Identify which cell holds the provided text, then report its (X, Y) central coordinate. 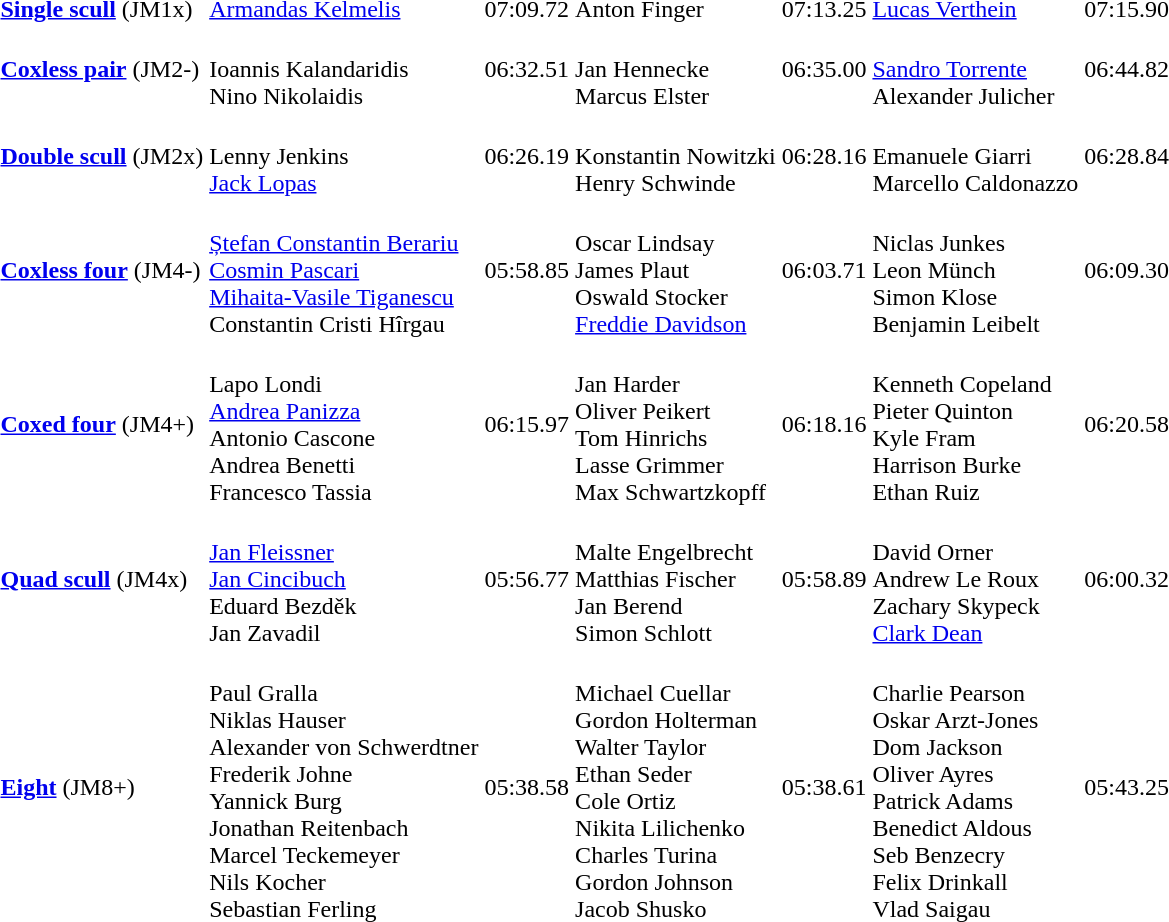
Malte EngelbrechtMatthias FischerJan BerendSimon Schlott (676, 579)
06:28.16 (824, 156)
Kenneth CopelandPieter QuintonKyle FramHarrison BurkeEthan Ruiz (976, 424)
05:56.77 (527, 579)
Ștefan Constantin BerariuCosmin PascariMihaita-Vasile TiganescuConstantin Cristi Hîrgau (344, 270)
06:35.00 (824, 69)
06:03.71 (824, 270)
Sandro TorrenteAlexander Julicher (976, 69)
06:32.51 (527, 69)
Lapo LondiAndrea PanizzaAntonio CasconeAndrea BenettiFrancesco Tassia (344, 424)
Emanuele GiarriMarcello Caldonazzo (976, 156)
05:58.85 (527, 270)
Lenny JenkinsJack Lopas (344, 156)
06:26.19 (527, 156)
Konstantin NowitzkiHenry Schwinde (676, 156)
Jan FleissnerJan CincibuchEduard BezděkJan Zavadil (344, 579)
Niclas JunkesLeon MünchSimon KloseBenjamin Leibelt (976, 270)
05:58.89 (824, 579)
Ioannis KalandaridisNino Nikolaidis (344, 69)
Jan HenneckeMarcus Elster (676, 69)
Oscar LindsayJames PlautOswald StockerFreddie Davidson (676, 270)
David OrnerAndrew Le RouxZachary SkypeckClark Dean (976, 579)
06:18.16 (824, 424)
Jan HarderOliver PeikertTom HinrichsLasse GrimmerMax Schwartzkopff (676, 424)
06:15.97 (527, 424)
